Pinpoint the cell where the given text exists, returning its [X, Y] midpoint coordinate. 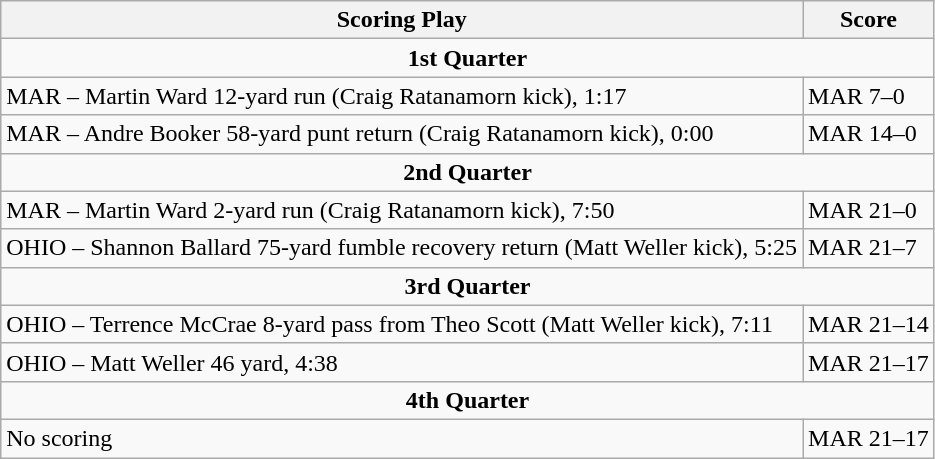
MAR 14–0 [869, 134]
Score [869, 20]
MAR – Martin Ward 2-yard run (Craig Ratanamorn kick), 7:50 [402, 210]
OHIO – Matt Weller 46 yard, 4:38 [402, 362]
2nd Quarter [468, 172]
MAR – Martin Ward 12-yard run (Craig Ratanamorn kick), 1:17 [402, 96]
MAR 21–7 [869, 248]
3rd Quarter [468, 286]
OHIO – Terrence McCrae 8-yard pass from Theo Scott (Matt Weller kick), 7:11 [402, 324]
Scoring Play [402, 20]
OHIO – Shannon Ballard 75-yard fumble recovery return (Matt Weller kick), 5:25 [402, 248]
4th Quarter [468, 400]
MAR 7–0 [869, 96]
MAR 21–14 [869, 324]
MAR 21–0 [869, 210]
No scoring [402, 438]
1st Quarter [468, 58]
MAR – Andre Booker 58-yard punt return (Craig Ratanamorn kick), 0:00 [402, 134]
